Find where the given text appears and provide that cell's center as (X, Y) coordinate. 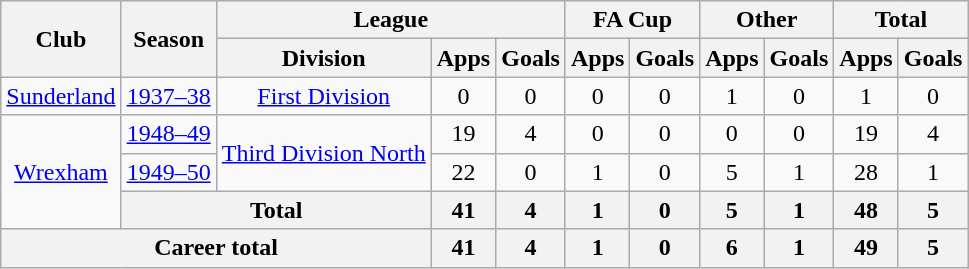
22 (463, 172)
Career total (216, 248)
Wrexham (61, 172)
Division (324, 58)
49 (866, 248)
FA Cup (632, 20)
Sunderland (61, 96)
Club (61, 39)
28 (866, 172)
Season (168, 39)
Other (767, 20)
First Division (324, 96)
1949–50 (168, 172)
6 (732, 248)
League (390, 20)
1948–49 (168, 134)
48 (866, 210)
Third Division North (324, 153)
1937–38 (168, 96)
